From the cell containing the given text, extract its center point as (X, Y) coordinate. 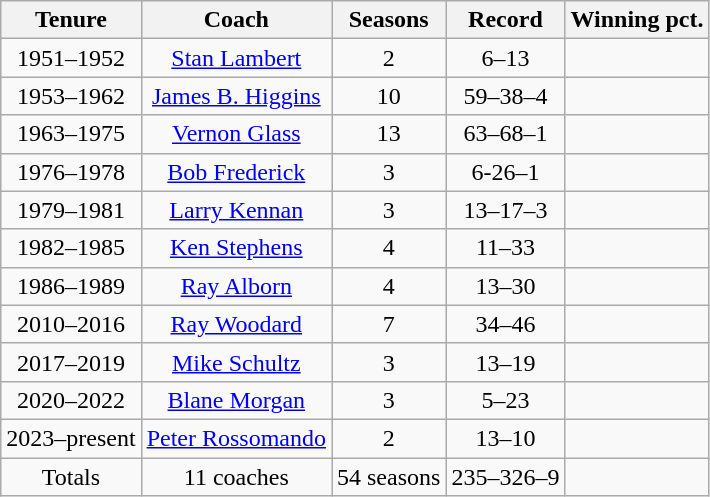
2020–2022 (71, 400)
2023–present (71, 438)
59–38–4 (506, 96)
6–13 (506, 58)
63–68–1 (506, 134)
2017–2019 (71, 362)
1976–1978 (71, 172)
Winning pct. (637, 20)
Coach (236, 20)
Totals (71, 477)
Ken Stephens (236, 248)
2010–2016 (71, 324)
6-26–1 (506, 172)
Peter Rossomando (236, 438)
13–10 (506, 438)
Bob Frederick (236, 172)
1953–1962 (71, 96)
10 (389, 96)
1979–1981 (71, 210)
Ray Woodard (236, 324)
235–326–9 (506, 477)
5–23 (506, 400)
1986–1989 (71, 286)
54 seasons (389, 477)
Blane Morgan (236, 400)
Vernon Glass (236, 134)
Mike Schultz (236, 362)
Record (506, 20)
Seasons (389, 20)
1963–1975 (71, 134)
13 (389, 134)
34–46 (506, 324)
13–30 (506, 286)
Larry Kennan (236, 210)
7 (389, 324)
1951–1952 (71, 58)
Stan Lambert (236, 58)
13–19 (506, 362)
Ray Alborn (236, 286)
13–17–3 (506, 210)
11–33 (506, 248)
1982–1985 (71, 248)
11 coaches (236, 477)
Tenure (71, 20)
James B. Higgins (236, 96)
